Return (X, Y) of the center of cell containing provided text 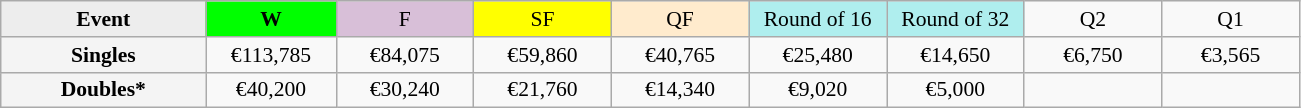
€25,480 (818, 55)
Round of 32 (955, 19)
€40,200 (271, 90)
€5,000 (955, 90)
€59,860 (543, 55)
QF (680, 19)
€14,340 (680, 90)
€113,785 (271, 55)
€21,760 (543, 90)
SF (543, 19)
Round of 16 (818, 19)
F (405, 19)
W (271, 19)
Q1 (1231, 19)
Doubles* (104, 90)
Singles (104, 55)
€40,765 (680, 55)
€9,020 (818, 90)
€84,075 (405, 55)
€3,565 (1231, 55)
€14,650 (955, 55)
Q2 (1093, 19)
€6,750 (1093, 55)
Event (104, 19)
€30,240 (405, 90)
